Determine the [x, y] coordinate at the center of the cell enclosing the given text.  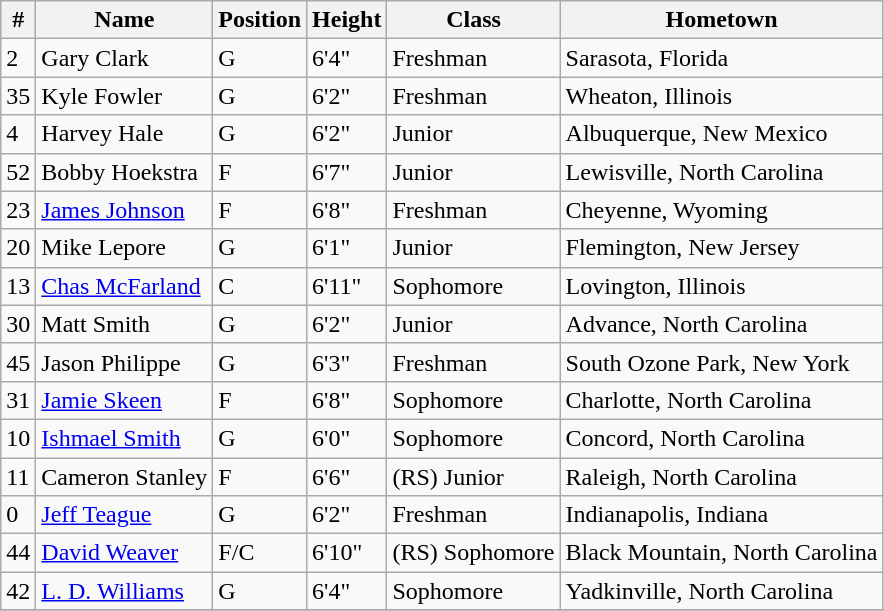
2 [18, 58]
0 [18, 515]
# [18, 20]
30 [18, 324]
Name [124, 20]
35 [18, 96]
6'6" [347, 477]
42 [18, 591]
Black Mountain, North Carolina [722, 553]
23 [18, 210]
Lovington, Illinois [722, 286]
Harvey Hale [124, 134]
Bobby Hoekstra [124, 172]
Indianapolis, Indiana [722, 515]
Matt Smith [124, 324]
Kyle Fowler [124, 96]
Advance, North Carolina [722, 324]
Lewisville, North Carolina [722, 172]
31 [18, 400]
6'10" [347, 553]
Cheyenne, Wyoming [722, 210]
6'1" [347, 248]
11 [18, 477]
Albuquerque, New Mexico [722, 134]
(RS) Sophomore [474, 553]
Jason Philippe [124, 362]
44 [18, 553]
Charlotte, North Carolina [722, 400]
Concord, North Carolina [722, 438]
Chas McFarland [124, 286]
Position [260, 20]
52 [18, 172]
Raleigh, North Carolina [722, 477]
David Weaver [124, 553]
Mike Lepore [124, 248]
F/C [260, 553]
Yadkinville, North Carolina [722, 591]
20 [18, 248]
6'11" [347, 286]
45 [18, 362]
Hometown [722, 20]
Wheaton, Illinois [722, 96]
James Johnson [124, 210]
6'7" [347, 172]
Height [347, 20]
Flemington, New Jersey [722, 248]
Jamie Skeen [124, 400]
Sarasota, Florida [722, 58]
(RS) Junior [474, 477]
Ishmael Smith [124, 438]
Jeff Teague [124, 515]
C [260, 286]
10 [18, 438]
South Ozone Park, New York [722, 362]
13 [18, 286]
6'3" [347, 362]
Gary Clark [124, 58]
L. D. Williams [124, 591]
Class [474, 20]
Cameron Stanley [124, 477]
6'0" [347, 438]
4 [18, 134]
